Provide the (X, Y) coordinate of the cell's center where the given text is located.  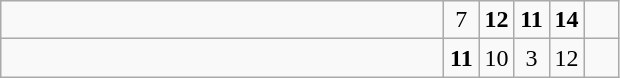
7 (462, 20)
14 (566, 20)
3 (532, 58)
10 (496, 58)
